Detect which cell encompasses the target text, then output its (x, y) center coordinate. 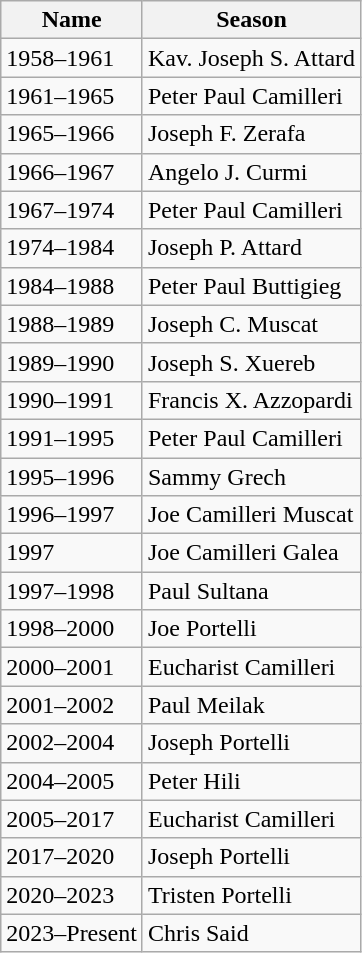
1995–1996 (72, 477)
Joe Camilleri Muscat (251, 515)
1961–1965 (72, 96)
1965–1966 (72, 134)
Chris Said (251, 933)
2004–2005 (72, 781)
1967–1974 (72, 210)
1990–1991 (72, 400)
Angelo J. Curmi (251, 172)
Paul Meilak (251, 705)
Name (72, 20)
1958–1961 (72, 58)
2005–2017 (72, 819)
2023–Present (72, 933)
Joe Portelli (251, 629)
Joseph S. Xuereb (251, 362)
1996–1997 (72, 515)
2020–2023 (72, 895)
1997 (72, 553)
1989–1990 (72, 362)
1966–1967 (72, 172)
Peter Hili (251, 781)
2002–2004 (72, 743)
2001–2002 (72, 705)
Season (251, 20)
Kav. Joseph S. Attard (251, 58)
Tristen Portelli (251, 895)
Joseph C. Muscat (251, 324)
Sammy Grech (251, 477)
1974–1984 (72, 248)
Joe Camilleri Galea (251, 553)
Peter Paul Buttigieg (251, 286)
Paul Sultana (251, 591)
Francis X. Azzopardi (251, 400)
2017–2020 (72, 857)
1998–2000 (72, 629)
Joseph P. Attard (251, 248)
Joseph F. Zerafa (251, 134)
1997–1998 (72, 591)
1991–1995 (72, 438)
1988–1989 (72, 324)
1984–1988 (72, 286)
2000–2001 (72, 667)
